Scan for the cell matching the given text and deliver its [X, Y] coordinate at center. 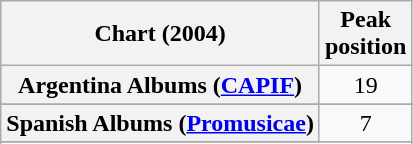
Peak position [365, 34]
Chart (2004) [160, 34]
7 [365, 123]
19 [365, 85]
Argentina Albums (CAPIF) [160, 85]
Spanish Albums (Promusicae) [160, 123]
